Find where the given text appears and provide that cell's center as (x, y) coordinate. 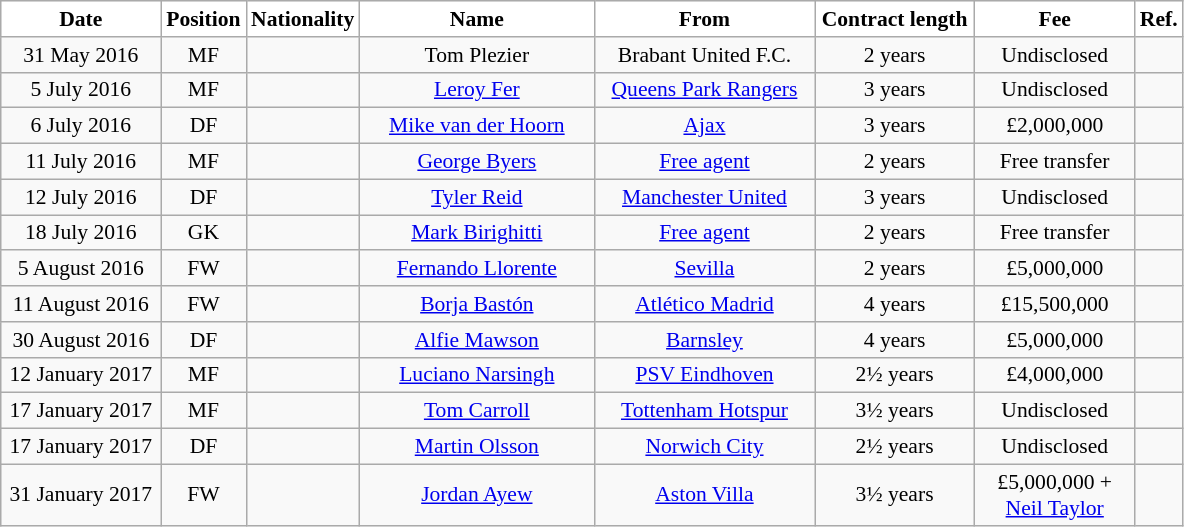
Leroy Fer (476, 90)
12 January 2017 (81, 375)
George Byers (476, 162)
12 July 2016 (81, 197)
31 January 2017 (81, 494)
Sevilla (704, 269)
Aston Villa (704, 494)
Tyler Reid (476, 197)
Borja Bastón (476, 304)
PSV Eindhoven (704, 375)
Jordan Ayew (476, 494)
£2,000,000 (1055, 126)
5 August 2016 (81, 269)
5 July 2016 (81, 90)
Ref. (1159, 19)
Contract length (895, 19)
Fee (1055, 19)
Tom Carroll (476, 411)
Barnsley (704, 340)
Fernando Llorente (476, 269)
£4,000,000 (1055, 375)
Manchester United (704, 197)
Ajax (704, 126)
GK (204, 233)
Mike van der Hoorn (476, 126)
Position (204, 19)
From (704, 19)
30 August 2016 (81, 340)
Tom Plezier (476, 55)
Nationality (302, 19)
Atlético Madrid (704, 304)
6 July 2016 (81, 126)
11 July 2016 (81, 162)
18 July 2016 (81, 233)
11 August 2016 (81, 304)
Luciano Narsingh (476, 375)
Tottenham Hotspur (704, 411)
Brabant United F.C. (704, 55)
Mark Birighitti (476, 233)
Norwich City (704, 447)
Date (81, 19)
£5,000,000 + Neil Taylor (1055, 494)
Alfie Mawson (476, 340)
£15,500,000 (1055, 304)
Martin Olsson (476, 447)
Name (476, 19)
31 May 2016 (81, 55)
Queens Park Rangers (704, 90)
